Pinpoint the cell where the given text exists, returning its [x, y] midpoint coordinate. 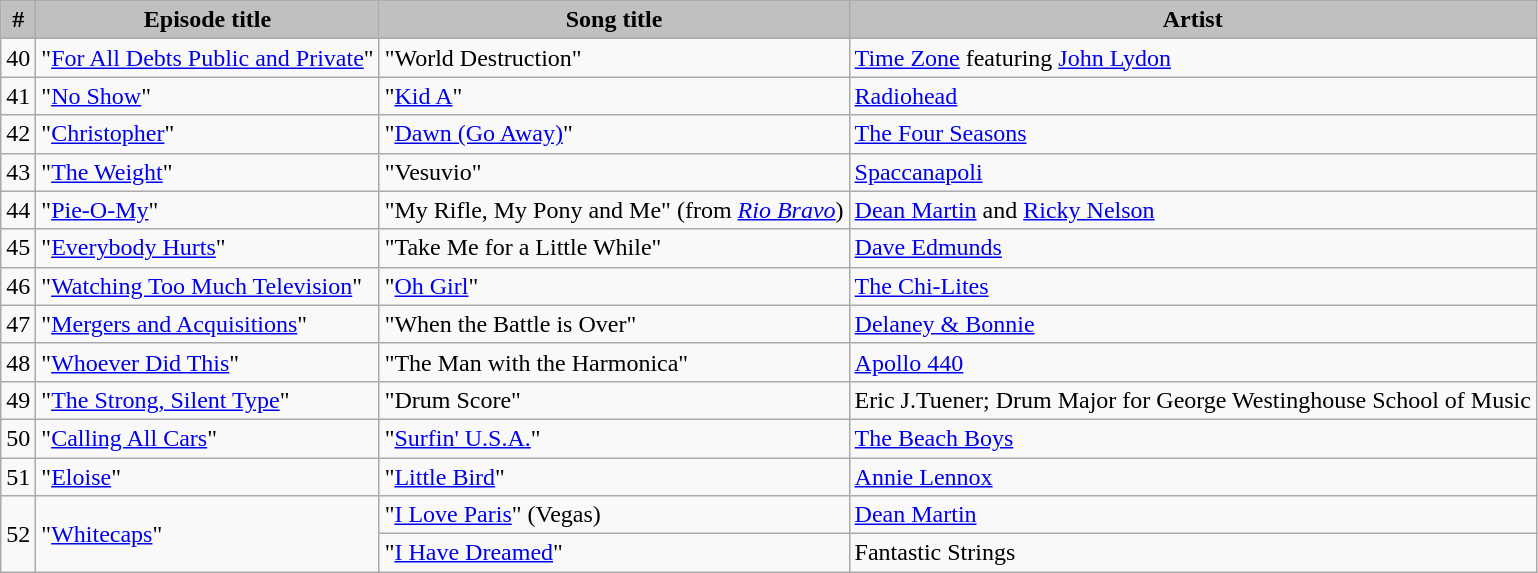
Eric J.Tuener; Drum Major for George Westinghouse School of Music [1192, 400]
"Oh Girl" [614, 286]
"World Destruction" [614, 58]
Apollo 440 [1192, 362]
44 [18, 210]
"My Rifle, My Pony and Me" (from Rio Bravo) [614, 210]
"Drum Score" [614, 400]
The Four Seasons [1192, 134]
"Eloise" [208, 477]
Episode title [208, 20]
"For All Debts Public and Private" [208, 58]
52 [18, 534]
Delaney & Bonnie [1192, 324]
Fantastic Strings [1192, 553]
Dean Martin and Ricky Nelson [1192, 210]
The Beach Boys [1192, 438]
40 [18, 58]
Spaccanapoli [1192, 172]
41 [18, 96]
"I Have Dreamed" [614, 553]
"The Weight" [208, 172]
"Christopher" [208, 134]
"No Show" [208, 96]
"Little Bird" [614, 477]
"Kid A" [614, 96]
49 [18, 400]
Dean Martin [1192, 515]
"Take Me for a Little While" [614, 248]
"Surfin' U.S.A." [614, 438]
"Watching Too Much Television" [208, 286]
"Vesuvio" [614, 172]
"Pie-O-My" [208, 210]
"I Love Paris" (Vegas) [614, 515]
50 [18, 438]
Radiohead [1192, 96]
Dave Edmunds [1192, 248]
42 [18, 134]
"Everybody Hurts" [208, 248]
"Mergers and Acquisitions" [208, 324]
"Whoever Did This" [208, 362]
# [18, 20]
Time Zone featuring John Lydon [1192, 58]
51 [18, 477]
46 [18, 286]
45 [18, 248]
"Whitecaps" [208, 534]
48 [18, 362]
Song title [614, 20]
Artist [1192, 20]
"When the Battle is Over" [614, 324]
"The Strong, Silent Type" [208, 400]
"Calling All Cars" [208, 438]
"The Man with the Harmonica" [614, 362]
The Chi-Lites [1192, 286]
43 [18, 172]
47 [18, 324]
"Dawn (Go Away)" [614, 134]
Annie Lennox [1192, 477]
